Extract the [X, Y] coordinate from the center of the cell holding the provided text.  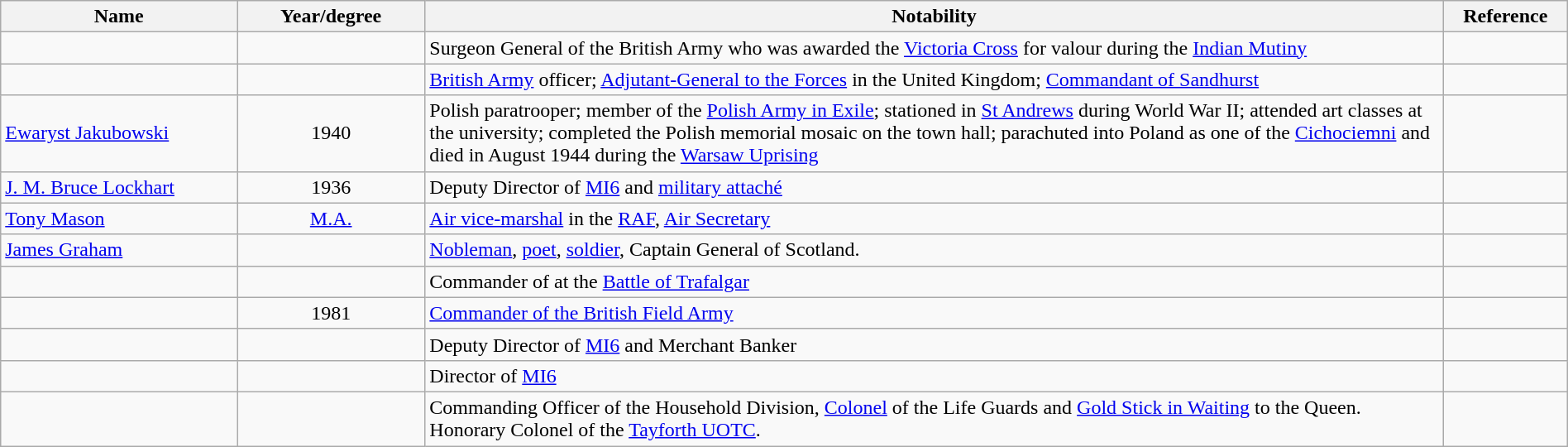
1940 [331, 133]
Commander of at the Battle of Trafalgar [935, 281]
Deputy Director of MI6 and Merchant Banker [935, 344]
1981 [331, 313]
Deputy Director of MI6 and military attaché [935, 187]
Ewaryst Jakubowski [119, 133]
James Graham [119, 250]
Tony Mason [119, 219]
Director of MI6 [935, 376]
J. M. Bruce Lockhart [119, 187]
Year/degree [331, 17]
Commander of the British Field Army [935, 313]
M.A. [331, 219]
1936 [331, 187]
British Army officer; Adjutant-General to the Forces in the United Kingdom; Commandant of Sandhurst [935, 79]
Name [119, 17]
Air vice-marshal in the RAF, Air Secretary [935, 219]
Surgeon General of the British Army who was awarded the Victoria Cross for valour during the Indian Mutiny [935, 48]
Reference [1505, 17]
Notability [935, 17]
Nobleman, poet, soldier, Captain General of Scotland. [935, 250]
